Identify which cell holds the provided text, then report its (x, y) central coordinate. 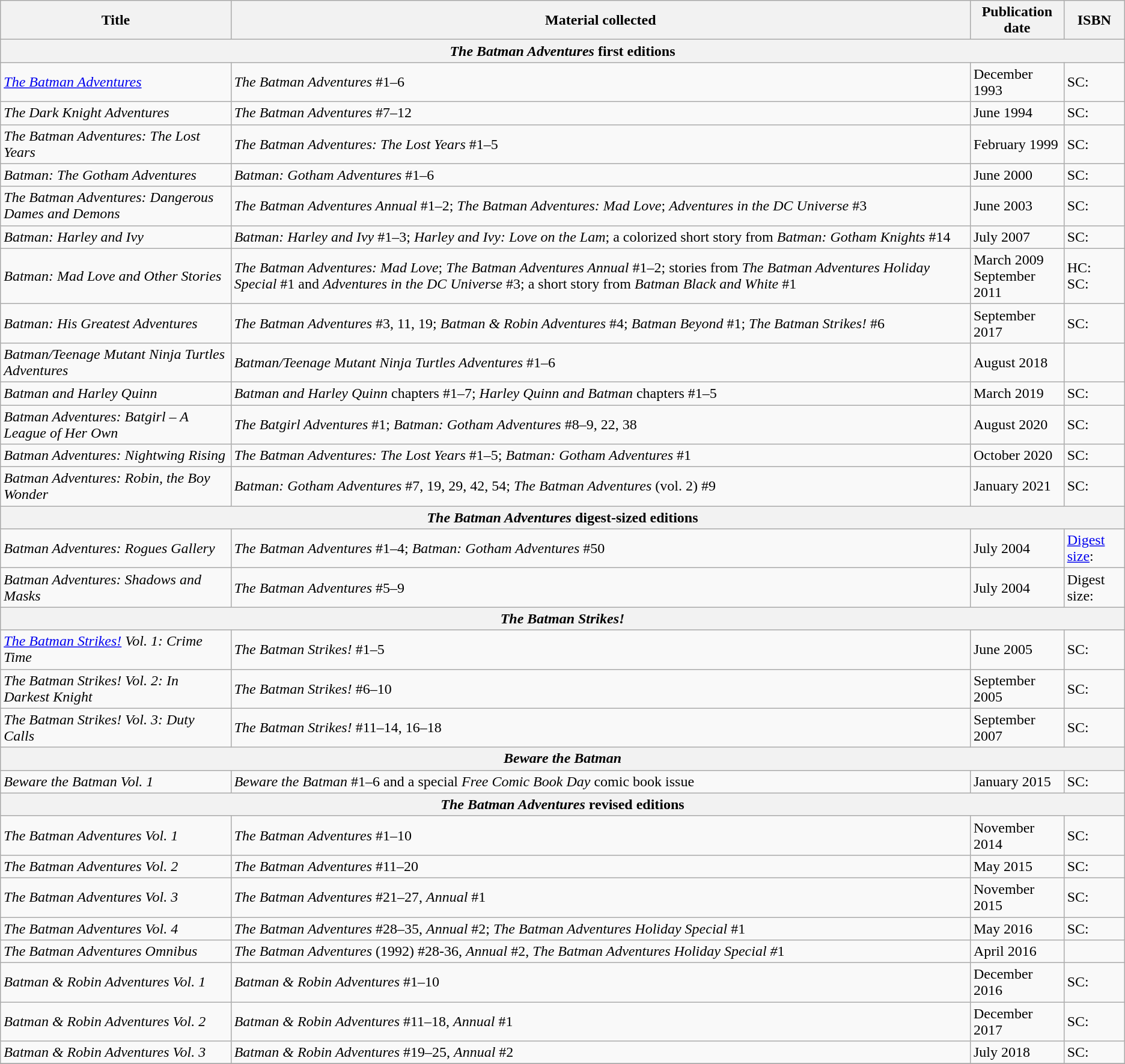
The Batman Adventures Annual #1–2; The Batman Adventures: Mad Love; Adventures in the DC Universe #3 (600, 206)
December 2017 (1017, 1022)
March 2019 (1017, 393)
The Batman Adventures: The Lost Years #1–5 (600, 144)
The Batman Adventures (115, 82)
January 2015 (1017, 781)
Batman: The Gotham Adventures (115, 175)
December 2016 (1017, 982)
The Batman Adventures #1–10 (600, 836)
Batman/Teenage Mutant Ninja Turtles Adventures #1–6 (600, 362)
The Batgirl Adventures #1; Batman: Gotham Adventures #8–9, 22, 38 (600, 424)
The Batman Adventures #1–6 (600, 82)
The Batman Strikes! Vol. 3: Duty Calls (115, 727)
Batman and Harley Quinn (115, 393)
Batman and Harley Quinn chapters #1–7; Harley Quinn and Batman chapters #1–5 (600, 393)
June 1994 (1017, 113)
Publication date (1017, 20)
May 2016 (1017, 929)
The Batman Adventures Vol. 1 (115, 836)
The Batman Adventures Omnibus (115, 952)
June 2003 (1017, 206)
The Batman Strikes! #11–14, 16–18 (600, 727)
The Batman Strikes! #1–5 (600, 649)
The Batman Adventures Vol. 2 (115, 866)
Material collected (600, 20)
The Batman Adventures #11–20 (600, 866)
June 2000 (1017, 175)
May 2015 (1017, 866)
Batman Adventures: Nightwing Rising (115, 456)
The Batman Adventures (1992) #28-36, Annual #2, The Batman Adventures Holiday Special #1 (600, 952)
Batman & Robin Adventures Vol. 1 (115, 982)
The Batman Adventures #21–27, Annual #1 (600, 897)
The Batman Strikes! #6–10 (600, 689)
Batman & Robin Adventures #19–25, Annual #2 (600, 1053)
September 2007 (1017, 727)
April 2016 (1017, 952)
The Batman Adventures Vol. 4 (115, 929)
July 2007 (1017, 237)
Batman: Harley and Ivy (115, 237)
Batman & Robin Adventures #1–10 (600, 982)
The Batman Adventures first editions (562, 51)
December 1993 (1017, 82)
February 1999 (1017, 144)
Batman: Mad Love and Other Stories (115, 276)
Batman Adventures: Robin, the Boy Wonder (115, 487)
July 2018 (1017, 1053)
The Batman Adventures #28–35, Annual #2; The Batman Adventures Holiday Special #1 (600, 929)
Batman & Robin Adventures Vol. 3 (115, 1053)
September 2005 (1017, 689)
Batman Adventures: Shadows and Masks (115, 588)
August 2020 (1017, 424)
The Batman Strikes! (562, 619)
HC: SC: (1094, 276)
Beware the Batman #1–6 and a special Free Comic Book Day comic book issue (600, 781)
The Batman Strikes! Vol. 1: Crime Time (115, 649)
January 2021 (1017, 487)
ISBN (1094, 20)
Batman & Robin Adventures #11–18, Annual #1 (600, 1022)
Batman: Harley and Ivy #1–3; Harley and Ivy: Love on the Lam; a colorized short story from Batman: Gotham Knights #14 (600, 237)
Batman Adventures: Batgirl – A League of Her Own (115, 424)
Batman: Gotham Adventures #7, 19, 29, 42, 54; The Batman Adventures (vol. 2) #9 (600, 487)
Beware the Batman Vol. 1 (115, 781)
The Batman Adventures: Dangerous Dames and Demons (115, 206)
November 2015 (1017, 897)
September 2017 (1017, 323)
The Batman Adventures #5–9 (600, 588)
The Batman Adventures #1–4; Batman: Gotham Adventures #50 (600, 548)
November 2014 (1017, 836)
The Batman Strikes! Vol. 2: In Darkest Knight (115, 689)
Batman: Gotham Adventures #1–6 (600, 175)
Title (115, 20)
August 2018 (1017, 362)
The Batman Adventures digest-sized editions (562, 518)
The Batman Adventures: The Lost Years #1–5; Batman: Gotham Adventures #1 (600, 456)
Batman/Teenage Mutant Ninja Turtles Adventures (115, 362)
The Dark Knight Adventures (115, 113)
March 2009September 2011 (1017, 276)
The Batman Adventures: The Lost Years (115, 144)
Batman: His Greatest Adventures (115, 323)
October 2020 (1017, 456)
The Batman Adventures Vol. 3 (115, 897)
Batman & Robin Adventures Vol. 2 (115, 1022)
The Batman Adventures #7–12 (600, 113)
Batman Adventures: Rogues Gallery (115, 548)
The Batman Adventures #3, 11, 19; Batman & Robin Adventures #4; Batman Beyond #1; The Batman Strikes! #6 (600, 323)
The Batman Adventures revised editions (562, 804)
June 2005 (1017, 649)
Beware the Batman (562, 759)
